Return [x, y] of the center of cell containing provided text 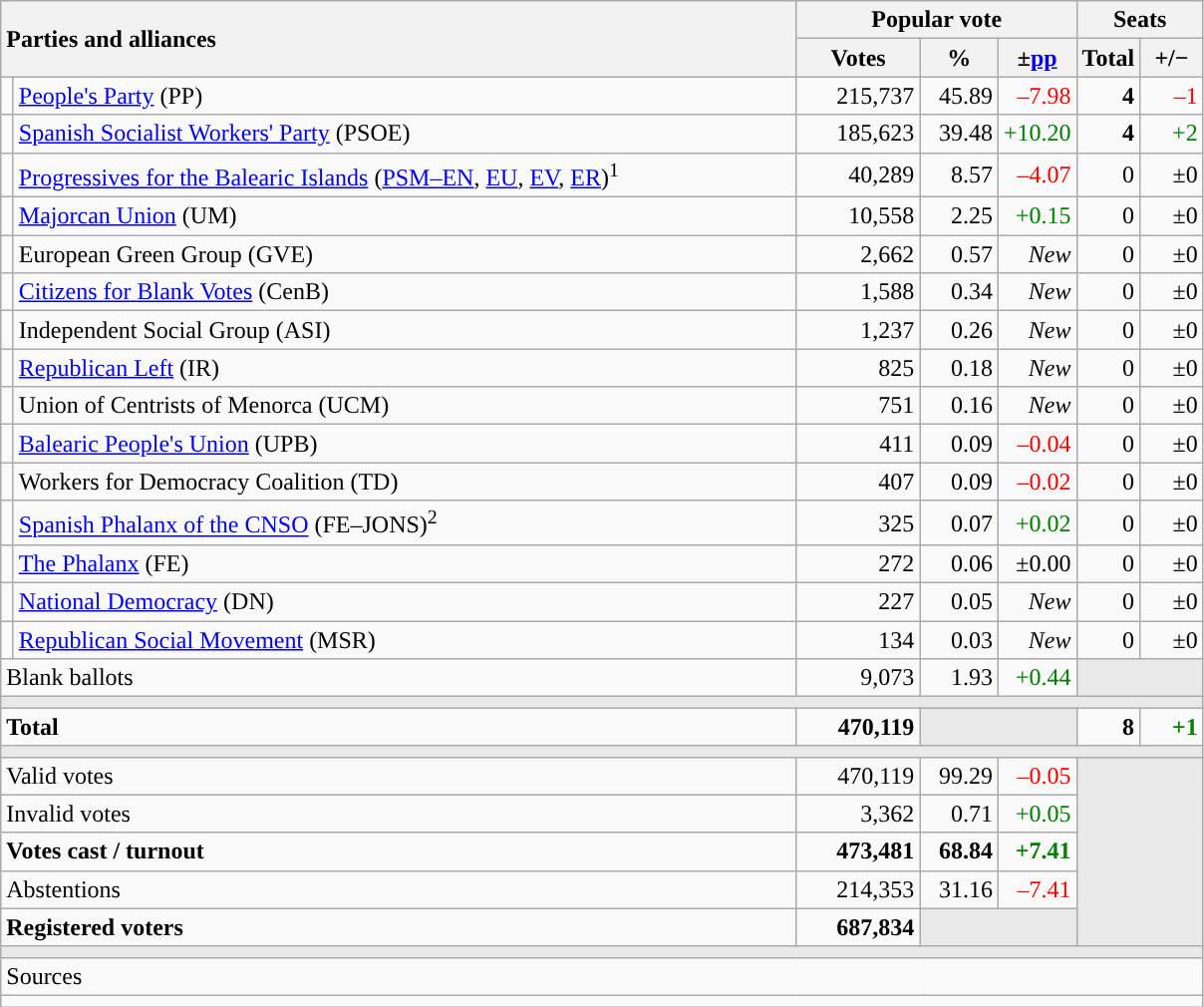
+/− [1172, 58]
–4.07 [1037, 175]
Spanish Phalanx of the CNSO (FE–JONS)2 [405, 522]
Independent Social Group (ASI) [405, 330]
European Green Group (GVE) [405, 254]
473,481 [858, 851]
Seats [1140, 20]
825 [858, 368]
215,737 [858, 96]
0.57 [959, 254]
Spanish Socialist Workers' Party (PSOE) [405, 134]
185,623 [858, 134]
±0.00 [1037, 564]
68.84 [959, 851]
0.71 [959, 814]
+0.05 [1037, 814]
Parties and alliances [399, 39]
Balearic People's Union (UPB) [405, 444]
0.34 [959, 292]
411 [858, 444]
Majorcan Union (UM) [405, 216]
+0.44 [1037, 678]
272 [858, 564]
Registered voters [399, 927]
1.93 [959, 678]
Progressives for the Balearic Islands (PSM–EN, EU, EV, ER)1 [405, 175]
The Phalanx (FE) [405, 564]
–1 [1172, 96]
Blank ballots [399, 678]
39.48 [959, 134]
687,834 [858, 927]
0.06 [959, 564]
9,073 [858, 678]
Invalid votes [399, 814]
407 [858, 482]
–0.02 [1037, 482]
Abstentions [399, 889]
+1 [1172, 727]
+0.02 [1037, 522]
0.07 [959, 522]
1,588 [858, 292]
99.29 [959, 776]
% [959, 58]
Votes [858, 58]
1,237 [858, 330]
2,662 [858, 254]
0.26 [959, 330]
Union of Centrists of Menorca (UCM) [405, 406]
40,289 [858, 175]
31.16 [959, 889]
0.18 [959, 368]
Votes cast / turnout [399, 851]
Republican Social Movement (MSR) [405, 640]
–0.04 [1037, 444]
8.57 [959, 175]
2.25 [959, 216]
National Democracy (DN) [405, 602]
751 [858, 406]
0.03 [959, 640]
Popular vote [937, 20]
+7.41 [1037, 851]
Republican Left (IR) [405, 368]
0.16 [959, 406]
+2 [1172, 134]
Workers for Democracy Coalition (TD) [405, 482]
–0.05 [1037, 776]
Valid votes [399, 776]
+0.15 [1037, 216]
Citizens for Blank Votes (CenB) [405, 292]
325 [858, 522]
8 [1108, 727]
–7.41 [1037, 889]
214,353 [858, 889]
10,558 [858, 216]
134 [858, 640]
45.89 [959, 96]
0.05 [959, 602]
3,362 [858, 814]
–7.98 [1037, 96]
Sources [602, 976]
227 [858, 602]
±pp [1037, 58]
People's Party (PP) [405, 96]
+10.20 [1037, 134]
